Extract the (X, Y) coordinate from the center of the cell holding the provided text.  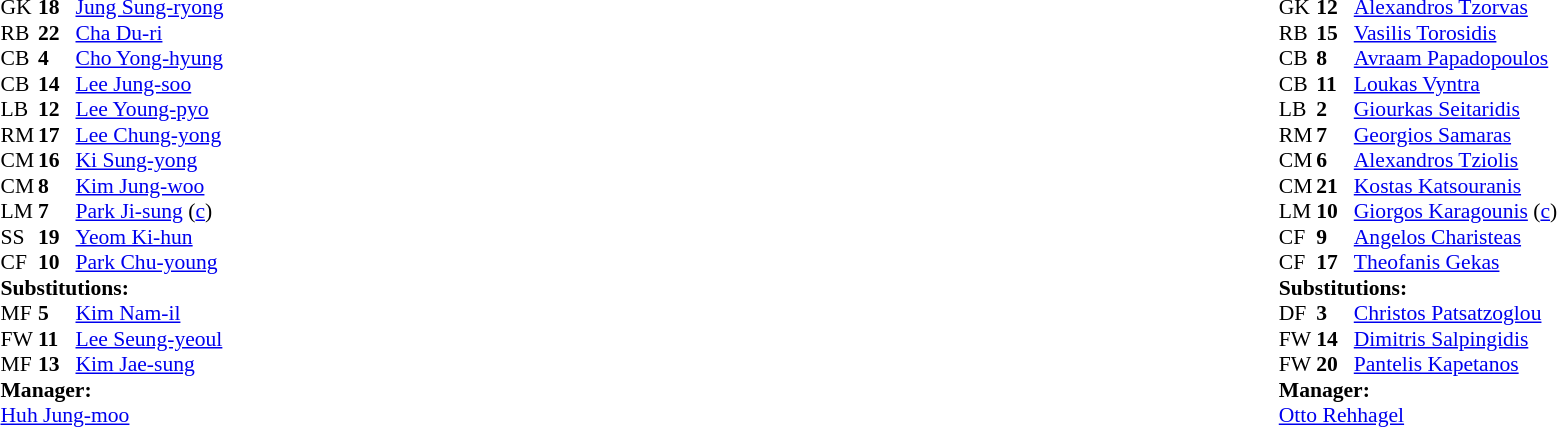
19 (57, 237)
Cho Yong-hyung (150, 59)
5 (57, 313)
15 (1335, 33)
Park Chu-young (150, 263)
DF (1298, 313)
Georgios Samaras (1456, 135)
22 (57, 33)
SS (19, 237)
Theofanis Gekas (1456, 263)
Kostas Katsouranis (1456, 186)
6 (1335, 161)
2 (1335, 109)
20 (1335, 365)
Loukas Vyntra (1456, 84)
Lee Jung-soo (150, 84)
Cha Du-ri (150, 33)
Vasilis Torosidis (1456, 33)
Kim Nam-il (150, 313)
Giourkas Seitaridis (1456, 109)
Park Ji-sung (c) (150, 211)
Kim Jae-sung (150, 365)
Lee Young-pyo (150, 109)
Alexandros Tziolis (1456, 161)
9 (1335, 237)
Lee Seung-yeoul (150, 339)
Angelos Charisteas (1456, 237)
Giorgos Karagounis (c) (1456, 211)
4 (57, 59)
12 (57, 109)
Avraam Papadopoulos (1456, 59)
13 (57, 365)
Lee Chung-yong (150, 135)
3 (1335, 313)
Yeom Ki-hun (150, 237)
Pantelis Kapetanos (1456, 365)
16 (57, 161)
Ki Sung-yong (150, 161)
Christos Patsatzoglou (1456, 313)
21 (1335, 186)
Dimitris Salpingidis (1456, 339)
Kim Jung-woo (150, 186)
